Detect which cell encompasses the target text, then output its [x, y] center coordinate. 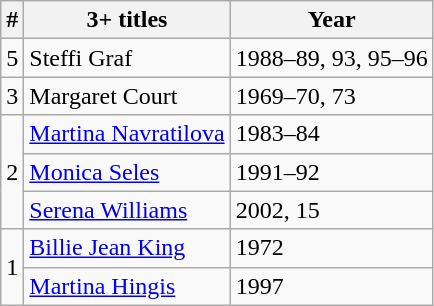
1983–84 [332, 134]
5 [12, 58]
1988–89, 93, 95–96 [332, 58]
3 [12, 96]
Margaret Court [127, 96]
3+ titles [127, 20]
2002, 15 [332, 210]
Year [332, 20]
1972 [332, 248]
1997 [332, 286]
Billie Jean King [127, 248]
Serena Williams [127, 210]
Steffi Graf [127, 58]
1969–70, 73 [332, 96]
Martina Navratilova [127, 134]
1991–92 [332, 172]
1 [12, 267]
Martina Hingis [127, 286]
# [12, 20]
Monica Seles [127, 172]
2 [12, 172]
